Search for the cell housing the specified text and yield its (X, Y) center coordinate. 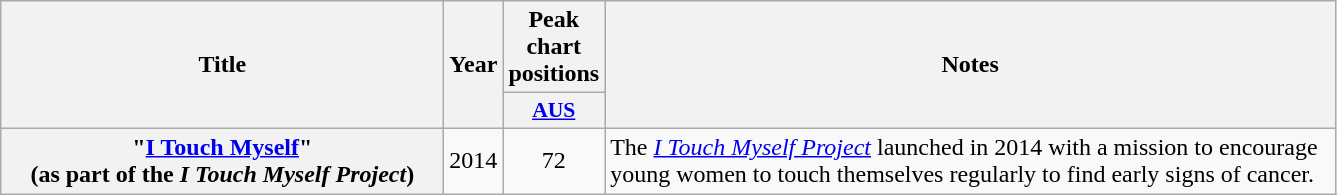
72 (554, 160)
Year (474, 65)
The I Touch Myself Project launched in 2014 with a mission to encourage young women to touch themselves regularly to find early signs of cancer. (970, 160)
Title (222, 65)
Peak chart positions (554, 47)
"I Touch Myself" (as part of the I Touch Myself Project) (222, 160)
AUS (554, 111)
2014 (474, 160)
Notes (970, 65)
